Identify which cell holds the provided text, then report its [x, y] central coordinate. 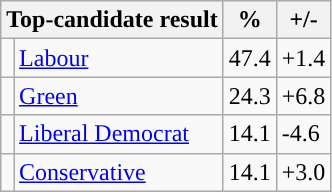
Labour [119, 58]
-4.6 [304, 134]
+3.0 [304, 172]
+/- [304, 20]
Green [119, 96]
47.4 [250, 58]
Conservative [119, 172]
+6.8 [304, 96]
+1.4 [304, 58]
24.3 [250, 96]
Top-candidate result [112, 20]
% [250, 20]
Liberal Democrat [119, 134]
